Return [X, Y] of the center of cell containing provided text 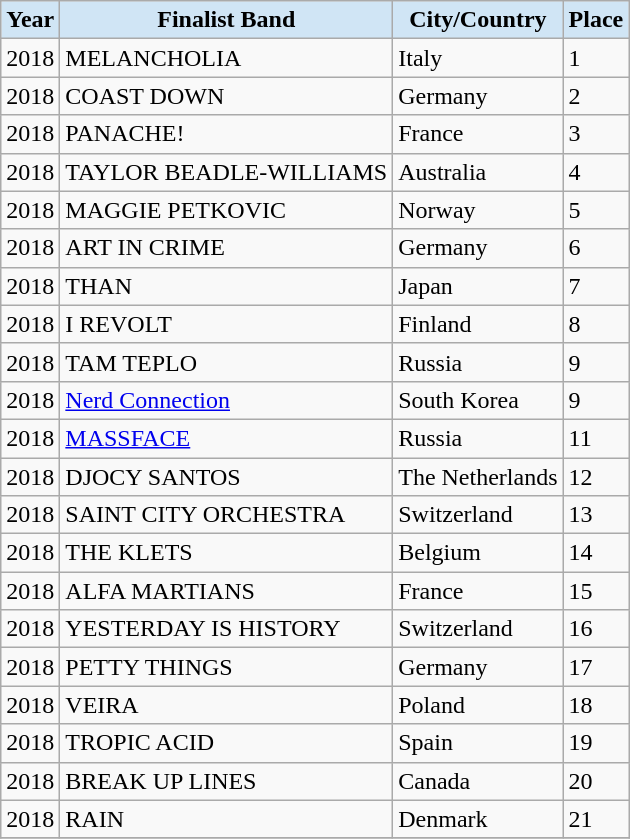
Place [596, 20]
MELANCHOLIA [226, 58]
COAST DOWN [226, 96]
Australia [478, 172]
16 [596, 629]
Nerd Connection [226, 400]
City/Country [478, 20]
20 [596, 781]
YESTERDAY IS HISTORY [226, 629]
1 [596, 58]
Spain [478, 743]
South Korea [478, 400]
The Netherlands [478, 477]
ALFA MARTIANS [226, 591]
TAM TEPLO [226, 362]
7 [596, 286]
Finalist Band [226, 20]
Japan [478, 286]
6 [596, 248]
VEIRA [226, 705]
18 [596, 705]
17 [596, 667]
Poland [478, 705]
8 [596, 324]
14 [596, 553]
DJOCY SANTOS [226, 477]
5 [596, 210]
21 [596, 819]
PETTY THINGS [226, 667]
Denmark [478, 819]
4 [596, 172]
Norway [478, 210]
Finland [478, 324]
Canada [478, 781]
I REVOLT [226, 324]
SAINT CITY ORCHESTRA [226, 515]
3 [596, 134]
MAGGIE PETKOVIC [226, 210]
Italy [478, 58]
12 [596, 477]
Belgium [478, 553]
2 [596, 96]
BREAK UP LINES [226, 781]
RAIN [226, 819]
PANACHE! [226, 134]
TROPIC ACID [226, 743]
ART IN CRIME [226, 248]
Year [30, 20]
13 [596, 515]
15 [596, 591]
19 [596, 743]
11 [596, 438]
MASSFACE [226, 438]
THAN [226, 286]
TAYLOR BEADLE-WILLIAMS [226, 172]
THE KLETS [226, 553]
